From the cell containing the given text, extract its center point as [x, y] coordinate. 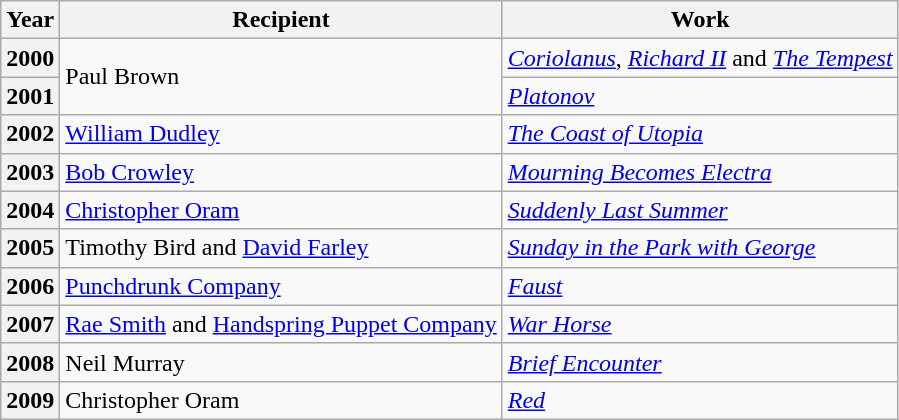
Timothy Bird and David Farley [281, 248]
Recipient [281, 20]
Sunday in the Park with George [700, 248]
Suddenly Last Summer [700, 210]
Mourning Becomes Electra [700, 172]
Bob Crowley [281, 172]
Year [30, 20]
2003 [30, 172]
Rae Smith and Handspring Puppet Company [281, 324]
Coriolanus, Richard II and The Tempest [700, 58]
Platonov [700, 96]
William Dudley [281, 134]
2002 [30, 134]
2001 [30, 96]
2005 [30, 248]
2007 [30, 324]
2008 [30, 362]
Neil Murray [281, 362]
Brief Encounter [700, 362]
The Coast of Utopia [700, 134]
Work [700, 20]
2009 [30, 400]
Red [700, 400]
Faust [700, 286]
Punchdrunk Company [281, 286]
War Horse [700, 324]
2000 [30, 58]
2004 [30, 210]
2006 [30, 286]
Paul Brown [281, 77]
